Return (X, Y) of the center of cell containing provided text 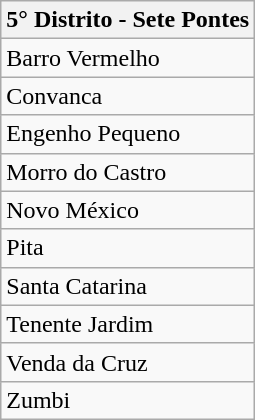
Novo México (128, 210)
Engenho Pequeno (128, 134)
Santa Catarina (128, 286)
Venda da Cruz (128, 362)
Tenente Jardim (128, 324)
Zumbi (128, 400)
Morro do Castro (128, 172)
Convanca (128, 96)
Barro Vermelho (128, 58)
Pita (128, 248)
5° Distrito - Sete Pontes (128, 20)
